From the cell containing the given text, extract its center point as (X, Y) coordinate. 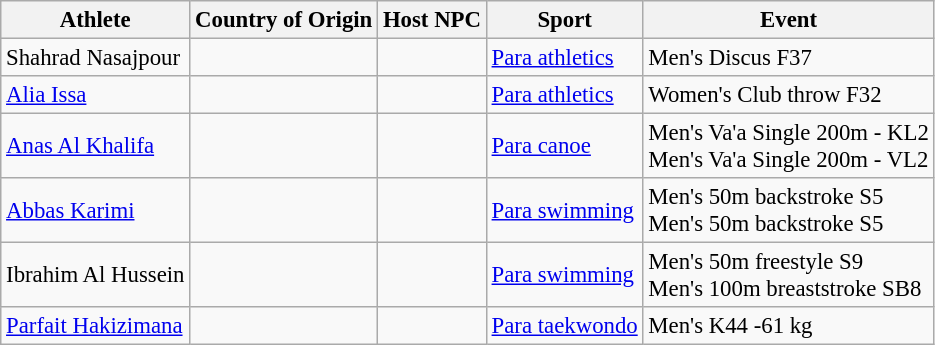
Sport (564, 20)
Alia Issa (96, 95)
Anas Al Khalifa (96, 146)
Men's Discus F37 (788, 58)
Men's 50m backstroke S5Men's 50m backstroke S5 (788, 210)
Para canoe (564, 146)
Abbas Karimi (96, 210)
Ibrahim Al Hussein (96, 276)
Women's Club throw F32 (788, 95)
Country of Origin (284, 20)
Shahrad Nasajpour (96, 58)
Host NPC (432, 20)
Athlete (96, 20)
Men's 50m freestyle S9Men's 100m breaststroke SB8 (788, 276)
Event (788, 20)
Men's Va'a Single 200m - KL2Men's Va'a Single 200m - VL2 (788, 146)
